Provide the [x, y] coordinate of the cell's center where the given text is located.  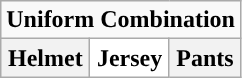
Pants [204, 58]
Uniform Combination [121, 20]
Helmet [46, 58]
Jersey [130, 58]
